Extract the [X, Y] coordinate from the center of the cell holding the provided text.  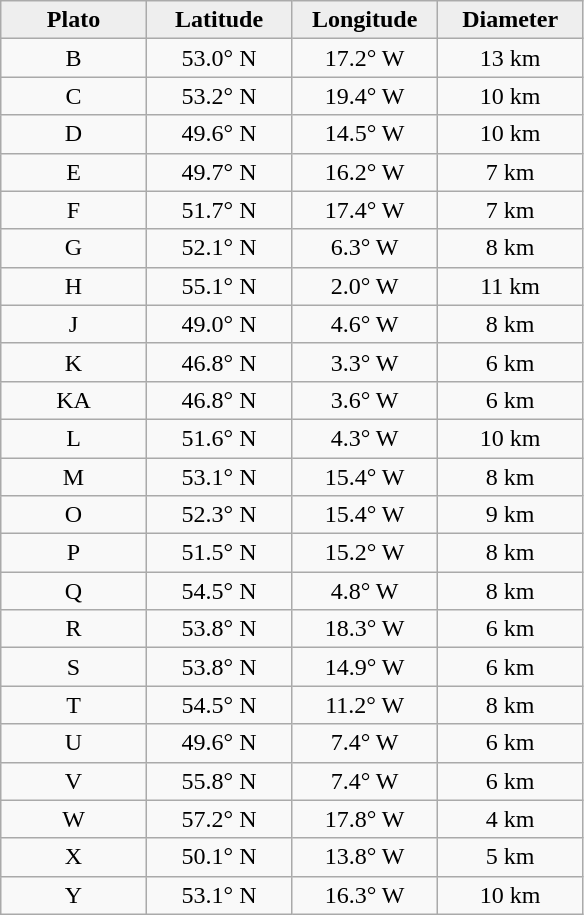
C [74, 96]
17.4° W [365, 210]
3.6° W [365, 400]
50.1° N [219, 857]
6.3° W [365, 248]
K [74, 362]
Latitude [219, 20]
4 km [510, 819]
14.9° W [365, 667]
L [74, 438]
S [74, 667]
G [74, 248]
F [74, 210]
13.8° W [365, 857]
4.3° W [365, 438]
51.7° N [219, 210]
55.8° N [219, 781]
11.2° W [365, 705]
16.2° W [365, 172]
51.6° N [219, 438]
49.7° N [219, 172]
15.2° W [365, 553]
55.1° N [219, 286]
E [74, 172]
W [74, 819]
V [74, 781]
4.6° W [365, 324]
O [74, 515]
52.1° N [219, 248]
14.5° W [365, 134]
11 km [510, 286]
49.0° N [219, 324]
KA [74, 400]
53.2° N [219, 96]
M [74, 477]
T [74, 705]
51.5° N [219, 553]
52.3° N [219, 515]
17.8° W [365, 819]
Plato [74, 20]
2.0° W [365, 286]
19.4° W [365, 96]
J [74, 324]
Diameter [510, 20]
4.8° W [365, 591]
53.0° N [219, 58]
X [74, 857]
16.3° W [365, 895]
Longitude [365, 20]
17.2° W [365, 58]
Y [74, 895]
3.3° W [365, 362]
18.3° W [365, 629]
H [74, 286]
U [74, 743]
57.2° N [219, 819]
9 km [510, 515]
B [74, 58]
5 km [510, 857]
D [74, 134]
P [74, 553]
R [74, 629]
Q [74, 591]
13 km [510, 58]
